Extract the [x, y] coordinate from the center of the cell holding the provided text.  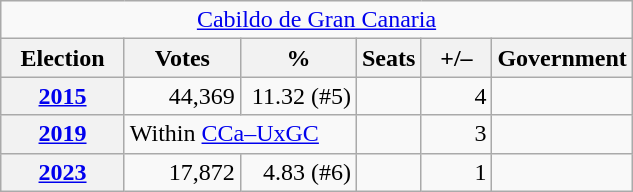
2023 [63, 172]
4.83 (#6) [298, 172]
Seats [388, 58]
2015 [63, 96]
4 [456, 96]
1 [456, 172]
% [298, 58]
44,369 [182, 96]
17,872 [182, 172]
Cabildo de Gran Canaria [317, 20]
11.32 (#5) [298, 96]
Election [63, 58]
Within CCa–UxGC [240, 134]
2019 [63, 134]
+/– [456, 58]
Government [562, 58]
Votes [182, 58]
3 [456, 134]
